Determine the (X, Y) coordinate at the center of the cell enclosing the given text.  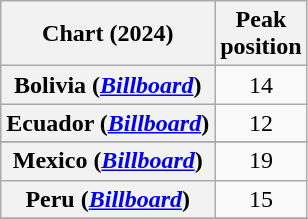
Peru (Billboard) (108, 199)
15 (261, 199)
Mexico (Billboard) (108, 161)
12 (261, 123)
Chart (2024) (108, 34)
14 (261, 85)
Bolivia (Billboard) (108, 85)
Ecuador (Billboard) (108, 123)
19 (261, 161)
Peakposition (261, 34)
